Find where the given text appears and provide that cell's center as (X, Y) coordinate. 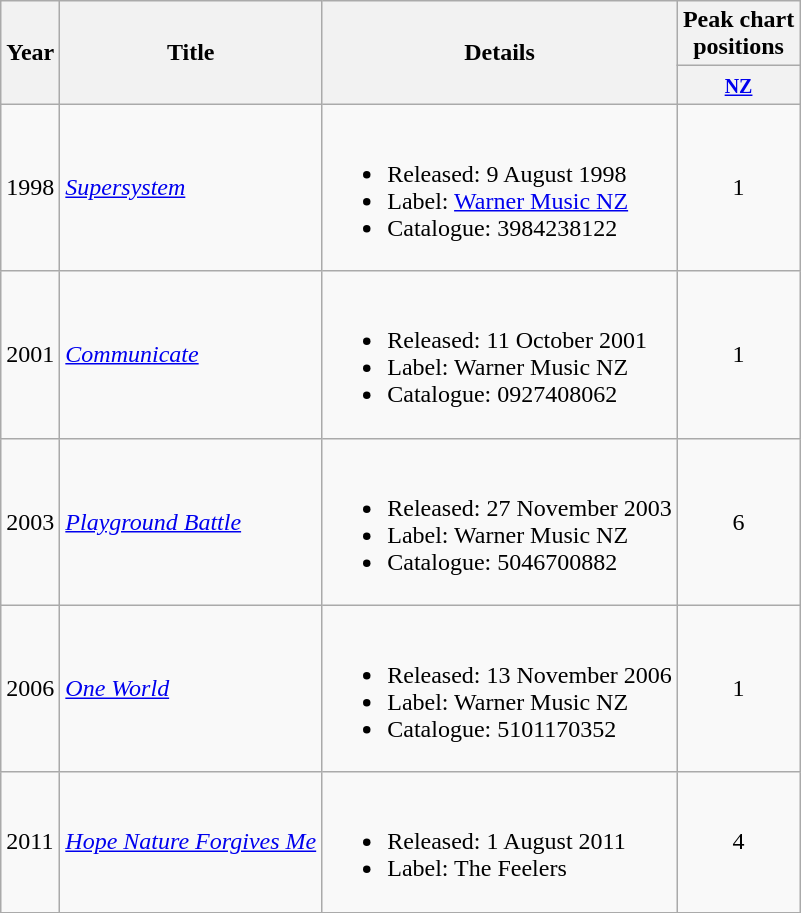
Details (500, 52)
4 (738, 842)
Supersystem (191, 188)
Peak chartpositions (738, 34)
Released: 13 November 2006Label: Warner Music NZCatalogue: 5101170352 (500, 688)
2006 (30, 688)
1998 (30, 188)
NZ (738, 85)
Playground Battle (191, 522)
Communicate (191, 354)
Year (30, 52)
Released: 27 November 2003Label: Warner Music NZCatalogue: 5046700882 (500, 522)
Released: 1 August 2011Label: The Feelers (500, 842)
2011 (30, 842)
Title (191, 52)
Hope Nature Forgives Me (191, 842)
One World (191, 688)
2003 (30, 522)
Released: 9 August 1998Label: Warner Music NZCatalogue: 3984238122 (500, 188)
2001 (30, 354)
Released: 11 October 2001Label: Warner Music NZCatalogue: 0927408062 (500, 354)
6 (738, 522)
